Determine the [x, y] coordinate at the center of the cell enclosing the given text.  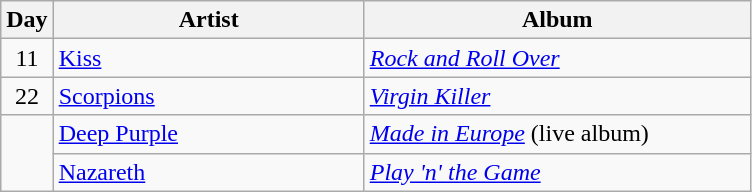
Nazareth [208, 172]
Made in Europe (live album) [557, 134]
Deep Purple [208, 134]
Scorpions [208, 96]
11 [27, 58]
Artist [208, 20]
Rock and Roll Over [557, 58]
Album [557, 20]
Play 'n' the Game [557, 172]
Kiss [208, 58]
Day [27, 20]
Virgin Killer [557, 96]
22 [27, 96]
